Return the (X, Y) coordinate for the center point of the cell that contains the specified text.  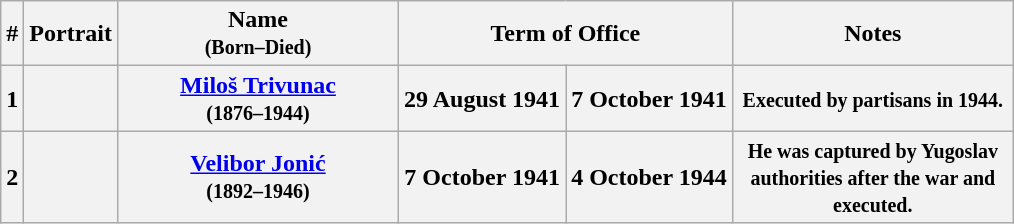
29 August 1941 (482, 98)
Miloš Trivunac(1876–1944) (258, 98)
Velibor Jonić(1892–1946) (258, 177)
4 October 1944 (650, 177)
Name(Born–Died) (258, 34)
Executed by partisans in 1944. (872, 98)
Portrait (71, 34)
He was captured by Yugoslav authorities after the war and executed. (872, 177)
# (12, 34)
Notes (872, 34)
2 (12, 177)
1 (12, 98)
Term of Office (566, 34)
